Return the (X, Y) coordinate for the center point of the cell that contains the specified text.  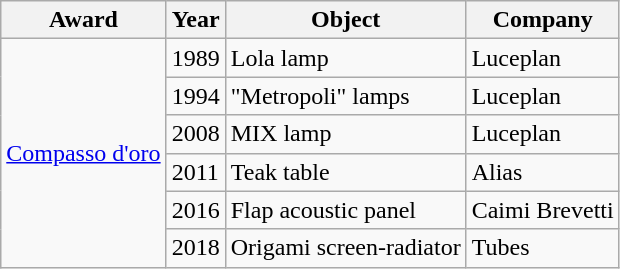
Year (196, 20)
2016 (196, 210)
Compasso d'oro (84, 153)
2008 (196, 134)
Alias (542, 172)
1989 (196, 58)
Origami screen-radiator (346, 248)
2011 (196, 172)
Flap acoustic panel (346, 210)
Lola lamp (346, 58)
Award (84, 20)
Company (542, 20)
Tubes (542, 248)
Object (346, 20)
"Metropoli" lamps (346, 96)
Caimi Brevetti (542, 210)
Teak table (346, 172)
MIX lamp (346, 134)
2018 (196, 248)
1994 (196, 96)
